Return [X, Y] of the center of cell containing provided text 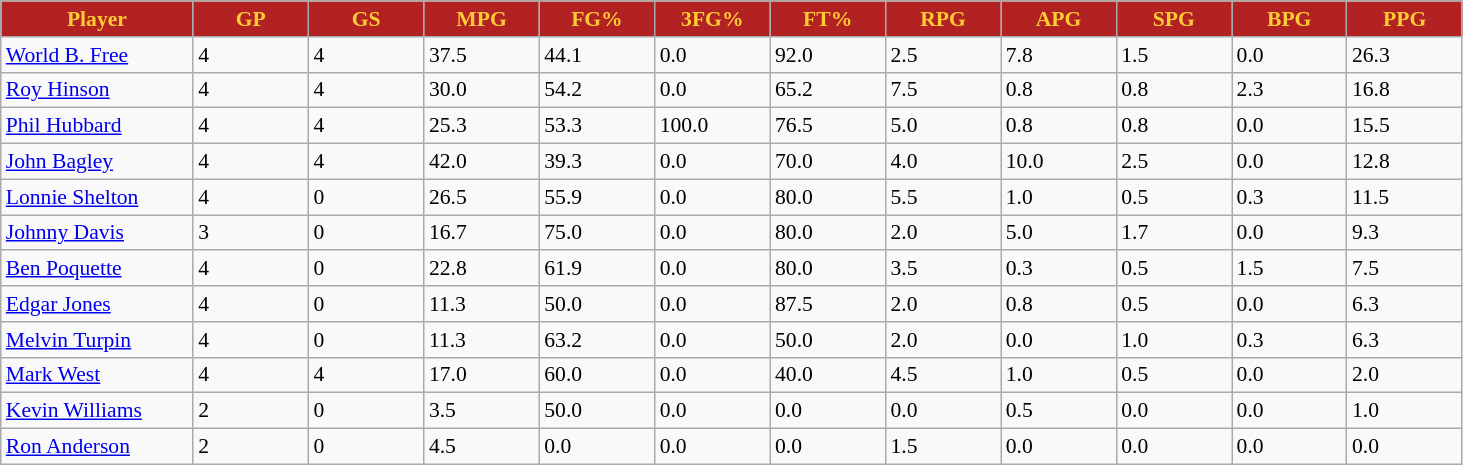
4.0 [942, 162]
53.3 [596, 126]
63.2 [596, 340]
RPG [942, 19]
Ron Anderson [97, 447]
26.5 [482, 197]
75.0 [596, 233]
Player [97, 19]
APG [1058, 19]
Roy Hinson [97, 90]
FG% [596, 19]
60.0 [596, 375]
25.3 [482, 126]
10.0 [1058, 162]
30.0 [482, 90]
44.1 [596, 55]
15.5 [1404, 126]
Melvin Turpin [97, 340]
16.7 [482, 233]
Mark West [97, 375]
PPG [1404, 19]
65.2 [828, 90]
MPG [482, 19]
Edgar Jones [97, 304]
40.0 [828, 375]
76.5 [828, 126]
37.5 [482, 55]
World B. Free [97, 55]
Phil Hubbard [97, 126]
FT% [828, 19]
Lonnie Shelton [97, 197]
11.5 [1404, 197]
16.8 [1404, 90]
54.2 [596, 90]
1.7 [1174, 233]
SPG [1174, 19]
2.3 [1290, 90]
Kevin Williams [97, 411]
Johnny Davis [97, 233]
100.0 [712, 126]
Ben Poquette [97, 269]
BPG [1290, 19]
GP [250, 19]
92.0 [828, 55]
7.8 [1058, 55]
3FG% [712, 19]
GS [366, 19]
22.8 [482, 269]
42.0 [482, 162]
12.8 [1404, 162]
9.3 [1404, 233]
3 [250, 233]
5.5 [942, 197]
55.9 [596, 197]
61.9 [596, 269]
70.0 [828, 162]
John Bagley [97, 162]
26.3 [1404, 55]
87.5 [828, 304]
17.0 [482, 375]
39.3 [596, 162]
